Return the (x, y) coordinate for the center point of the cell that contains the specified text.  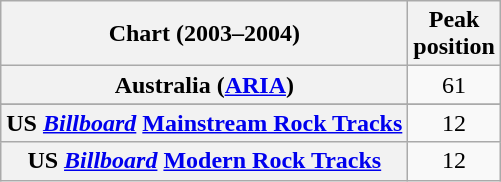
US Billboard Modern Rock Tracks (204, 161)
Peakposition (454, 34)
61 (454, 85)
US Billboard Mainstream Rock Tracks (204, 123)
Australia (ARIA) (204, 85)
Chart (2003–2004) (204, 34)
